Determine the (x, y) coordinate at the center of the cell enclosing the given text.  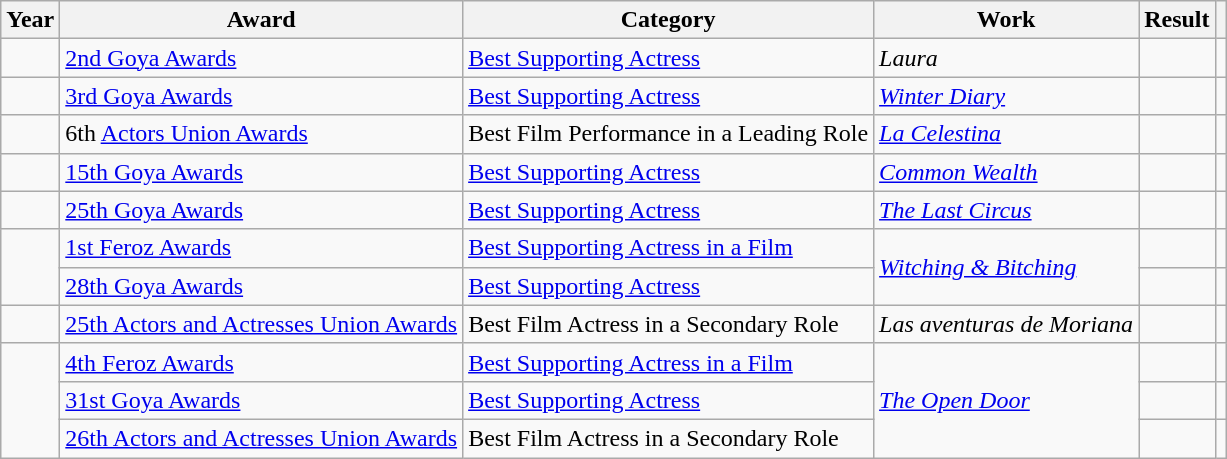
Common Wealth (1006, 172)
Las aventuras de Moriana (1006, 324)
2nd Goya Awards (262, 58)
6th Actors Union Awards (262, 134)
Best Film Performance in a Leading Role (668, 134)
Category (668, 20)
Work (1006, 20)
25th Actors and Actresses Union Awards (262, 324)
La Celestina (1006, 134)
4th Feroz Awards (262, 362)
Result (1177, 20)
The Open Door (1006, 400)
Laura (1006, 58)
28th Goya Awards (262, 286)
Award (262, 20)
Witching & Bitching (1006, 267)
31st Goya Awards (262, 400)
Year (30, 20)
25th Goya Awards (262, 210)
1st Feroz Awards (262, 248)
3rd Goya Awards (262, 96)
15th Goya Awards (262, 172)
26th Actors and Actresses Union Awards (262, 438)
Winter Diary (1006, 96)
The Last Circus (1006, 210)
